Return [x, y] of the center of cell containing provided text 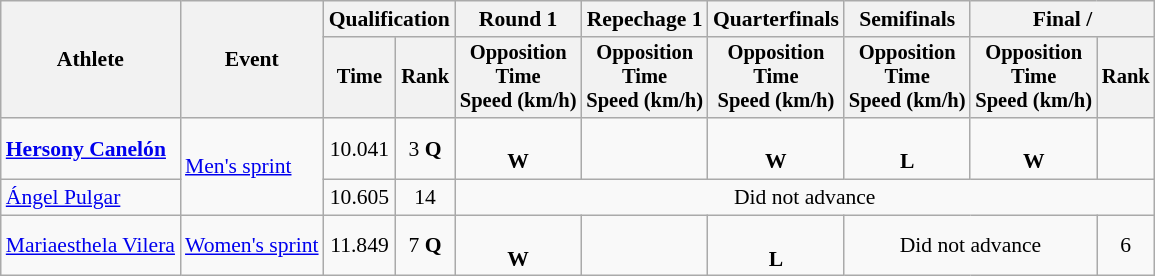
Event [252, 60]
Final / [1062, 19]
6 [1126, 246]
7 Q [425, 246]
Quarterfinals [776, 19]
3 Q [425, 148]
11.849 [360, 246]
Time [360, 78]
Qualification [390, 19]
Semifinals [908, 19]
Ángel Pulgar [90, 198]
Mariaesthela Vilera [90, 246]
Women's sprint [252, 246]
Round 1 [518, 19]
10.041 [360, 148]
Repechage 1 [644, 19]
Men's sprint [252, 166]
Athlete [90, 60]
10.605 [360, 198]
Hersony Canelón [90, 148]
14 [425, 198]
